Return the (X, Y) coordinate for the center point of the cell that contains the specified text.  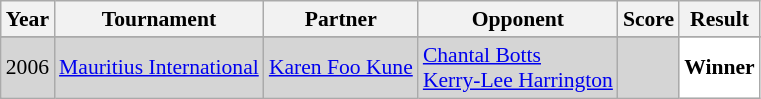
Score (648, 19)
Result (720, 19)
Year (28, 19)
2006 (28, 68)
Opponent (518, 19)
Tournament (159, 19)
Chantal Botts Kerry-Lee Harrington (518, 68)
Partner (341, 19)
Karen Foo Kune (341, 68)
Winner (720, 68)
Mauritius International (159, 68)
